Locate the cell with the specified text and output its (X, Y) center coordinate. 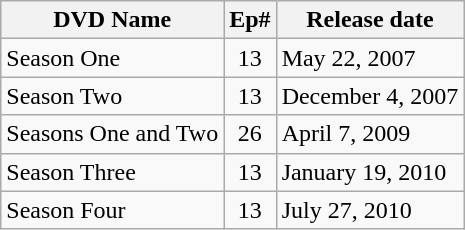
July 27, 2010 (370, 210)
Seasons One and Two (112, 134)
January 19, 2010 (370, 172)
April 7, 2009 (370, 134)
Season Three (112, 172)
Ep# (250, 20)
December 4, 2007 (370, 96)
DVD Name (112, 20)
Season Four (112, 210)
Season Two (112, 96)
Season One (112, 58)
Release date (370, 20)
26 (250, 134)
May 22, 2007 (370, 58)
